Pinpoint the cell where the given text exists, returning its (X, Y) midpoint coordinate. 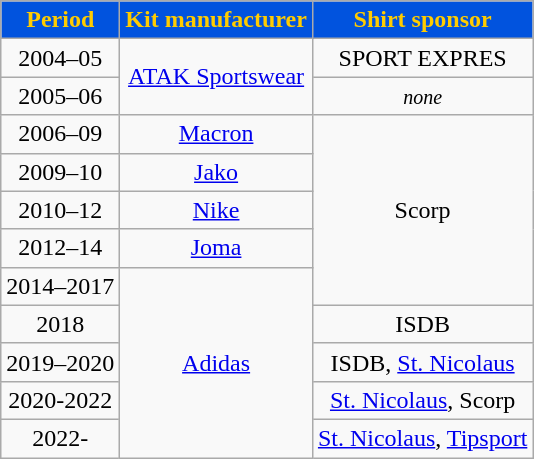
2020-2022 (60, 400)
St. Nicolaus, Tipsport (422, 438)
2014–2017 (60, 286)
2018 (60, 324)
St. Nicolaus, Scorp (422, 400)
Scorp (422, 210)
Kit manufacturer (216, 20)
Joma (216, 248)
2022- (60, 438)
2012–14 (60, 248)
2005–06 (60, 96)
2010–12 (60, 210)
2006–09 (60, 134)
ISDB, St. Nicolaus (422, 362)
Jako (216, 172)
Shirt sponsor (422, 20)
Period (60, 20)
Nike (216, 210)
none (422, 96)
2004–05 (60, 58)
Macron (216, 134)
ATAK Sportswear (216, 77)
2009–10 (60, 172)
ISDB (422, 324)
2019–2020 (60, 362)
Adidas (216, 362)
SPORT EXPRES (422, 58)
